Detect which cell encompasses the target text, then output its (X, Y) center coordinate. 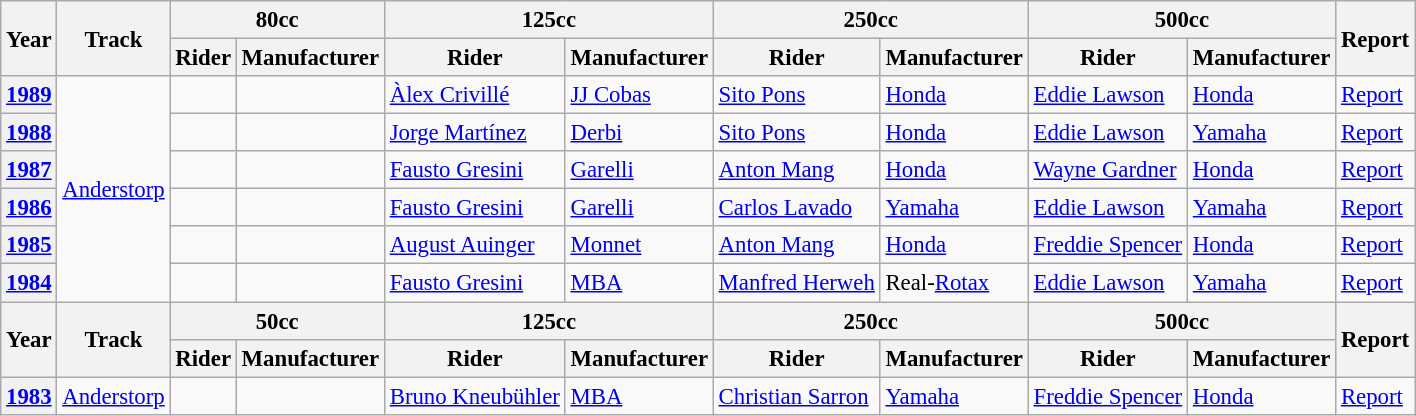
Real-Rotax (954, 283)
Carlos Lavado (796, 208)
Wayne Gardner (1108, 170)
50cc (277, 321)
JJ Cobas (639, 95)
Christian Sarron (796, 396)
Jorge Martínez (474, 133)
Àlex Crivillé (474, 95)
Monnet (639, 245)
1985 (29, 245)
80cc (277, 20)
Derbi (639, 133)
1988 (29, 133)
1986 (29, 208)
1989 (29, 95)
Manfred Herweh (796, 283)
August Auinger (474, 245)
Bruno Kneubühler (474, 396)
1983 (29, 396)
1984 (29, 283)
1987 (29, 170)
